For the text-containing cell, return its midpoint in (x, y) coordinate format. 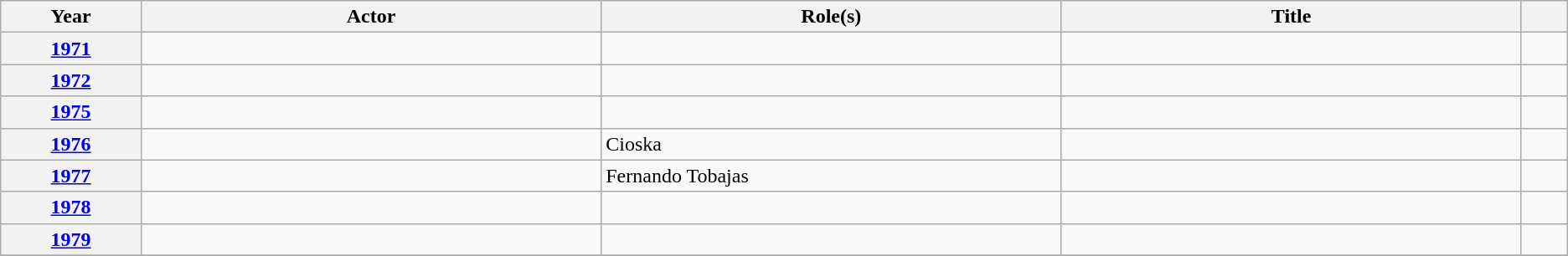
1976 (71, 144)
1978 (71, 207)
1972 (71, 80)
Cioska (831, 144)
Year (71, 17)
Fernando Tobajas (831, 176)
1975 (71, 112)
Title (1292, 17)
1971 (71, 49)
1979 (71, 239)
Actor (370, 17)
Role(s) (831, 17)
1977 (71, 176)
